Search for the cell housing the specified text and yield its [x, y] center coordinate. 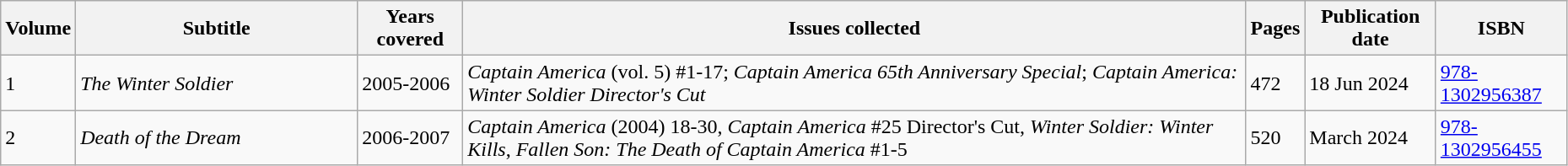
1 [39, 83]
March 2024 [1371, 138]
Pages [1275, 29]
520 [1275, 138]
2 [39, 138]
Issues collected [854, 29]
978-1302956455 [1501, 138]
ISBN [1501, 29]
978-1302956387 [1501, 83]
Publication date [1371, 29]
Captain America (2004) 18-30, Captain America #25 Director's Cut, Winter Soldier: Winter Kills, Fallen Son: The Death of Captain America #1-5 [854, 138]
472 [1275, 83]
Death of the Dream [217, 138]
Captain America (vol. 5) #1-17; Captain America 65th Anniversary Special; Captain America: Winter Soldier Director's Cut [854, 83]
The Winter Soldier [217, 83]
2006-2007 [410, 138]
18 Jun 2024 [1371, 83]
2005-2006 [410, 83]
Years covered [410, 29]
Volume [39, 29]
Subtitle [217, 29]
